For the text-containing cell, return its midpoint in (X, Y) coordinate format. 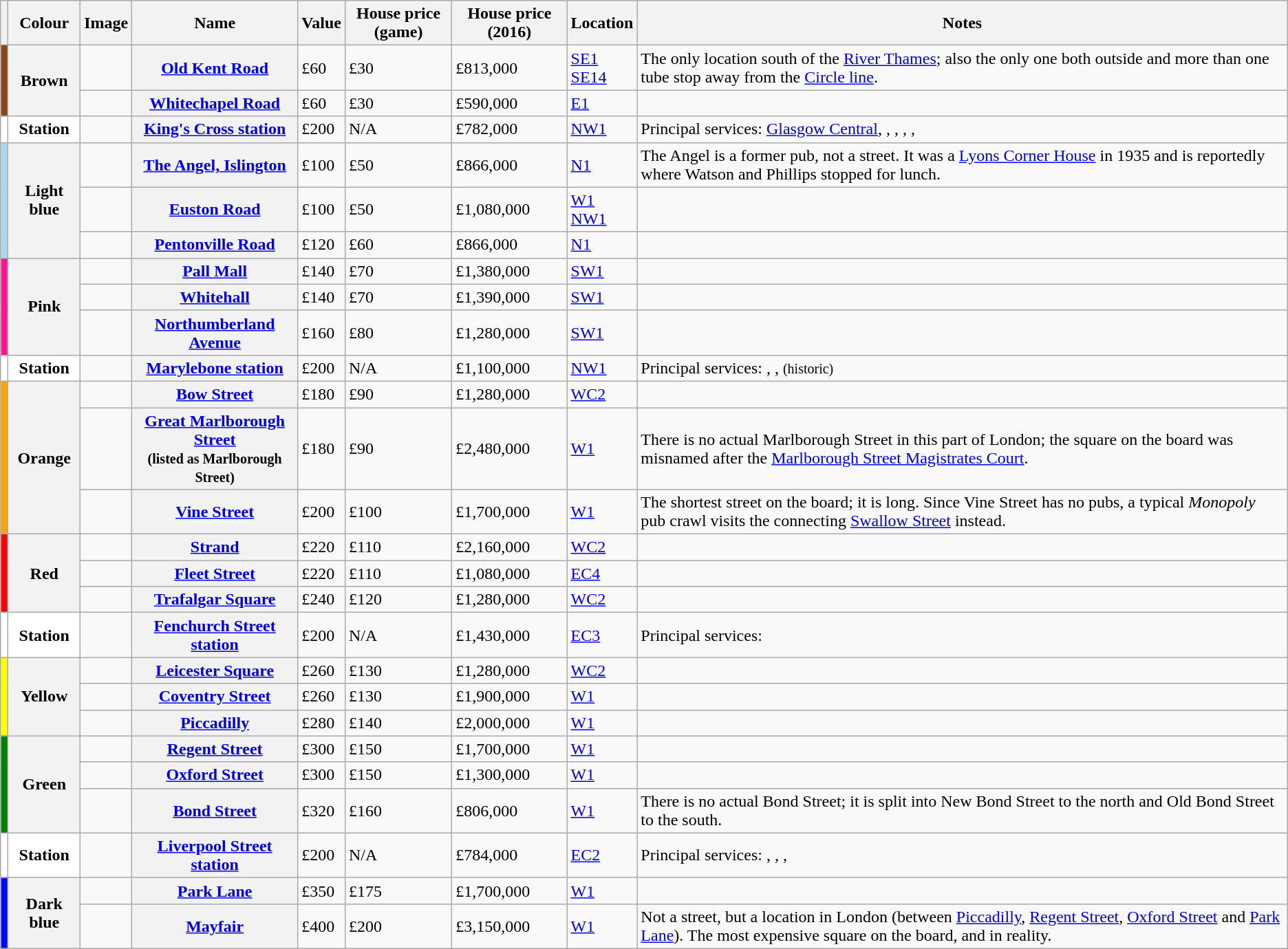
£2,480,000 (509, 448)
£320 (322, 810)
Regent Street (215, 749)
£280 (322, 723)
Old Kent Road (215, 67)
Coventry Street (215, 697)
W1NW1 (602, 209)
Colour (44, 23)
Principal services: , , , (962, 855)
Name (215, 23)
£1,900,000 (509, 697)
Fleet Street (215, 574)
The Angel, Islington (215, 165)
E1 (602, 103)
Image (106, 23)
Vine Street (215, 512)
Light blue (44, 200)
Notes (962, 23)
EC4 (602, 574)
£80 (398, 333)
£806,000 (509, 810)
£175 (398, 891)
SE1SE14 (602, 67)
Principal services: Glasgow Central, , , , , (962, 129)
Oxford Street (215, 775)
The only location south of the River Thames; also the only one both outside and more than one tube stop away from the Circle line. (962, 67)
Park Lane (215, 891)
£2,000,000 (509, 723)
£1,100,000 (509, 368)
Marylebone station (215, 368)
Principal services: (962, 635)
Yellow (44, 697)
£3,150,000 (509, 926)
Northumberland Avenue (215, 333)
Bow Street (215, 394)
Location (602, 23)
£590,000 (509, 103)
Leicester Square (215, 670)
House price (game) (398, 23)
£1,380,000 (509, 271)
There is no actual Bond Street; it is split into New Bond Street to the north and Old Bond Street to the south. (962, 810)
Liverpool Street station (215, 855)
Red (44, 574)
Bond Street (215, 810)
£240 (322, 600)
King's Cross station (215, 129)
£1,300,000 (509, 775)
Pentonville Road (215, 245)
Piccadilly (215, 723)
EC2 (602, 855)
Value (322, 23)
Trafalgar Square (215, 600)
Dark blue (44, 913)
Whitehall (215, 297)
The Angel is a former pub, not a street. It was a Lyons Corner House in 1935 and is reportedly where Watson and Phillips stopped for lunch. (962, 165)
Whitechapel Road (215, 103)
Green (44, 784)
Euston Road (215, 209)
£1,430,000 (509, 635)
Strand (215, 547)
£784,000 (509, 855)
House price (2016) (509, 23)
Pink (44, 307)
£813,000 (509, 67)
£2,160,000 (509, 547)
Pall Mall (215, 271)
There is no actual Marlborough Street in this part of London; the square on the board was misnamed after the Marlborough Street Magistrates Court. (962, 448)
Principal services: , , (historic) (962, 368)
£782,000 (509, 129)
Mayfair (215, 926)
£1,390,000 (509, 297)
Fenchurch Street station (215, 635)
£350 (322, 891)
Brown (44, 81)
EC3 (602, 635)
Great Marlborough Street(listed as Marlborough Street) (215, 448)
£400 (322, 926)
Orange (44, 457)
